Find where the given text appears and provide that cell's center as [X, Y] coordinate. 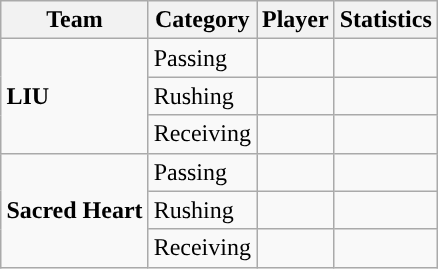
Team [74, 20]
Statistics [386, 20]
Player [295, 20]
Sacred Heart [74, 210]
Category [202, 20]
LIU [74, 96]
